Pinpoint the cell where the given text exists, returning its (x, y) midpoint coordinate. 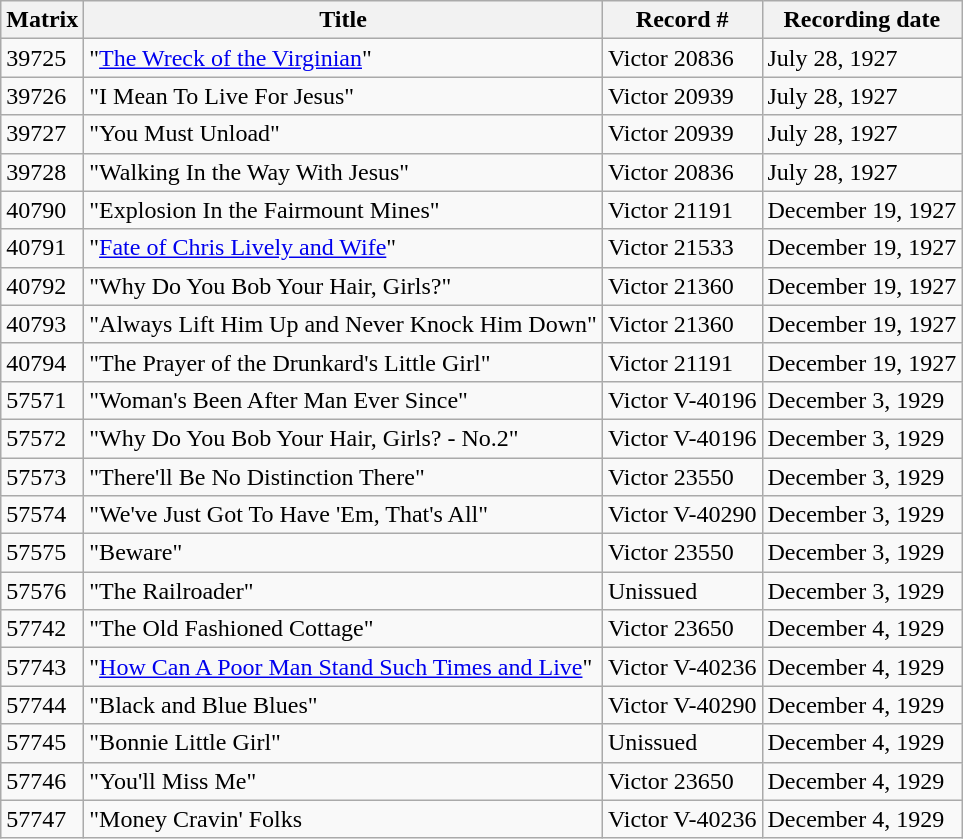
"The Wreck of the Virginian" (344, 58)
"Beware" (344, 553)
57745 (42, 743)
"Why Do You Bob Your Hair, Girls?" (344, 286)
57574 (42, 515)
40790 (42, 210)
"Always Lift Him Up and Never Knock Him Down" (344, 324)
39727 (42, 134)
"There'll Be No Distinction There" (344, 477)
39725 (42, 58)
"Money Cravin' Folks (344, 819)
"How Can A Poor Man Stand Such Times and Live" (344, 667)
57744 (42, 705)
"The Old Fashioned Cottage" (344, 629)
"Fate of Chris Lively and Wife" (344, 248)
57746 (42, 781)
"Walking In the Way With Jesus" (344, 172)
"The Railroader" (344, 591)
Recording date (862, 20)
40791 (42, 248)
"Why Do You Bob Your Hair, Girls? - No.2" (344, 438)
Matrix (42, 20)
57572 (42, 438)
"I Mean To Live For Jesus" (344, 96)
Victor 21533 (682, 248)
"Bonnie Little Girl" (344, 743)
Title (344, 20)
57742 (42, 629)
"We've Just Got To Have 'Em, That's All" (344, 515)
"The Prayer of the Drunkard's Little Girl" (344, 362)
40792 (42, 286)
57575 (42, 553)
"Black and Blue Blues" (344, 705)
57576 (42, 591)
57571 (42, 400)
57747 (42, 819)
40793 (42, 324)
"Explosion In the Fairmount Mines" (344, 210)
40794 (42, 362)
39726 (42, 96)
Record # (682, 20)
"Woman's Been After Man Ever Since" (344, 400)
57743 (42, 667)
57573 (42, 477)
39728 (42, 172)
"You'll Miss Me" (344, 781)
"You Must Unload" (344, 134)
